Pinpoint the cell where the given text exists, returning its (x, y) midpoint coordinate. 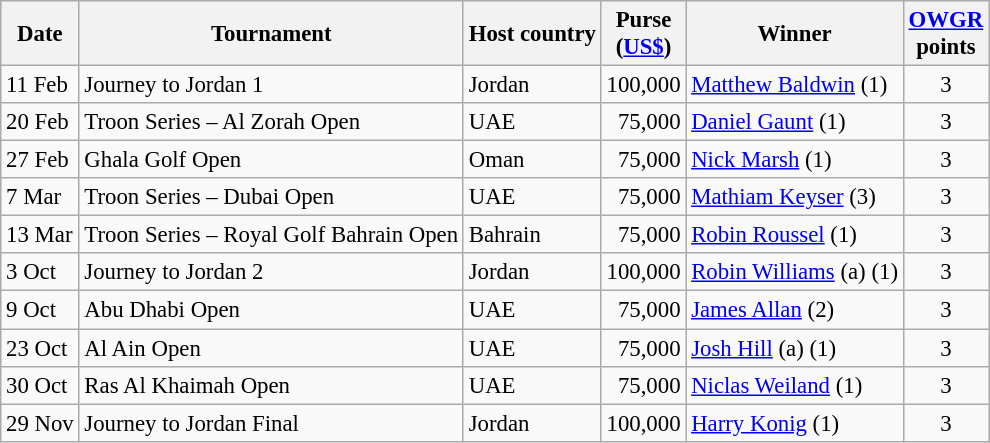
30 Oct (40, 385)
23 Oct (40, 348)
9 Oct (40, 310)
Troon Series – Al Zorah Open (271, 122)
Troon Series – Dubai Open (271, 197)
20 Feb (40, 122)
Abu Dhabi Open (271, 310)
Matthew Baldwin (1) (794, 85)
Bahrain (532, 235)
3 Oct (40, 273)
Date (40, 34)
11 Feb (40, 85)
Oman (532, 160)
OWGRpoints (946, 34)
Daniel Gaunt (1) (794, 122)
Winner (794, 34)
Mathiam Keyser (3) (794, 197)
Robin Williams (a) (1) (794, 273)
Host country (532, 34)
Purse(US$) (644, 34)
27 Feb (40, 160)
James Allan (2) (794, 310)
Ghala Golf Open (271, 160)
Ras Al Khaimah Open (271, 385)
Troon Series – Royal Golf Bahrain Open (271, 235)
Journey to Jordan 2 (271, 273)
7 Mar (40, 197)
Journey to Jordan Final (271, 423)
29 Nov (40, 423)
Al Ain Open (271, 348)
Josh Hill (a) (1) (794, 348)
Tournament (271, 34)
Nick Marsh (1) (794, 160)
13 Mar (40, 235)
Journey to Jordan 1 (271, 85)
Niclas Weiland (1) (794, 385)
Robin Roussel (1) (794, 235)
Harry Konig (1) (794, 423)
